Scan for the cell matching the given text and deliver its [X, Y] coordinate at center. 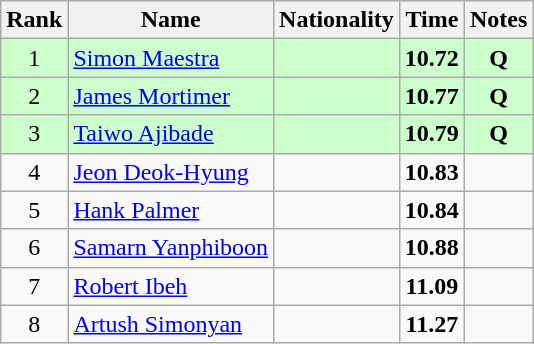
10.84 [432, 210]
10.79 [432, 134]
6 [34, 248]
Simon Maestra [171, 58]
Nationality [337, 20]
Jeon Deok-Hyung [171, 172]
3 [34, 134]
8 [34, 324]
James Mortimer [171, 96]
Hank Palmer [171, 210]
Artush Simonyan [171, 324]
Notes [498, 20]
Robert Ibeh [171, 286]
10.72 [432, 58]
7 [34, 286]
2 [34, 96]
Time [432, 20]
1 [34, 58]
11.27 [432, 324]
11.09 [432, 286]
10.83 [432, 172]
10.77 [432, 96]
10.88 [432, 248]
Rank [34, 20]
Name [171, 20]
Samarn Yanphiboon [171, 248]
Taiwo Ajibade [171, 134]
5 [34, 210]
4 [34, 172]
